Search for the cell housing the specified text and yield its (x, y) center coordinate. 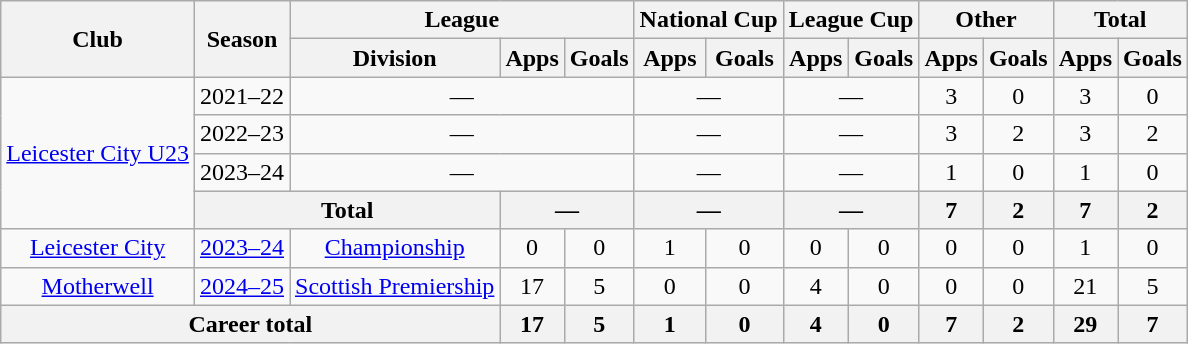
Leicester City U23 (98, 153)
Motherwell (98, 286)
Season (242, 39)
2022–23 (242, 134)
Career total (250, 324)
Division (395, 58)
2021–22 (242, 96)
League Cup (851, 20)
29 (1085, 324)
2024–25 (242, 286)
21 (1085, 286)
Leicester City (98, 248)
League (462, 20)
Club (98, 39)
Scottish Premiership (395, 286)
Other (986, 20)
National Cup (708, 20)
Championship (395, 248)
